Determine the (x, y) coordinate at the center of the cell enclosing the given text.  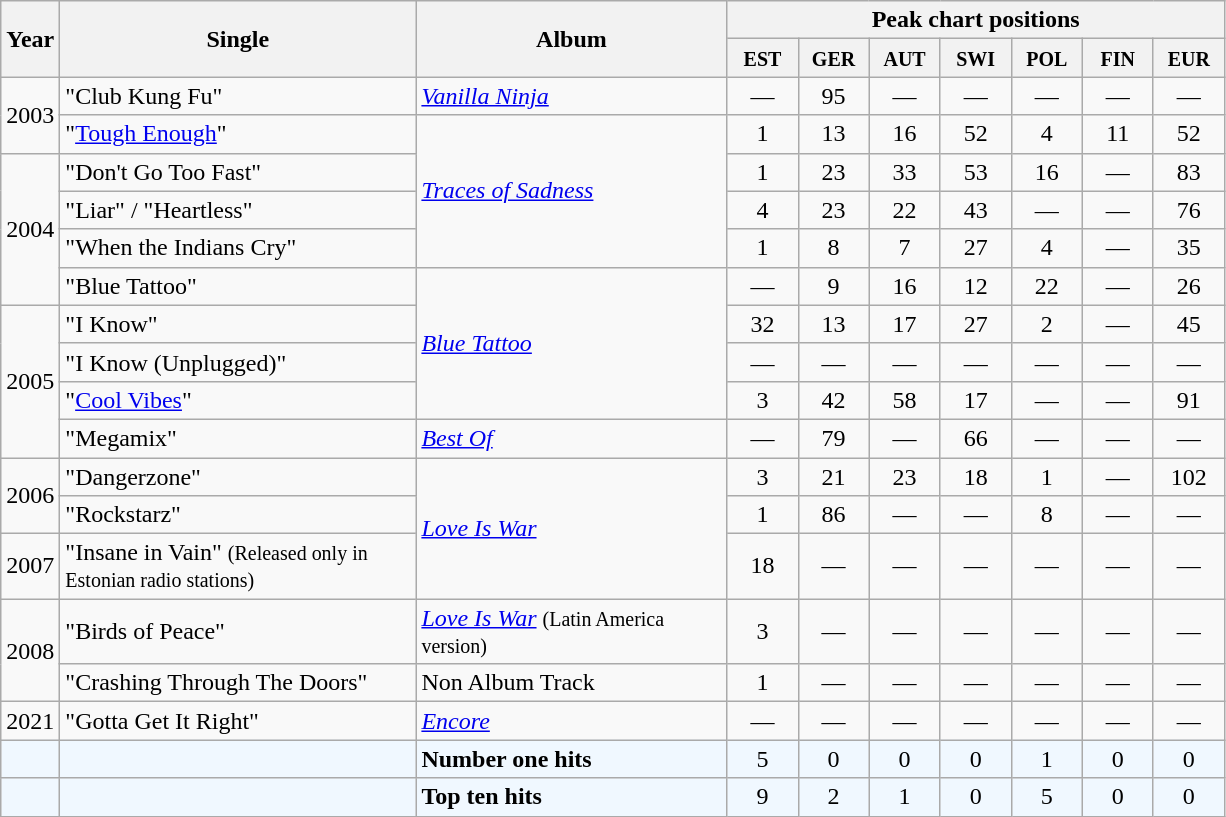
2003 (30, 115)
45 (1188, 324)
Album (572, 39)
79 (834, 438)
Year (30, 39)
86 (834, 515)
"I Know (Unplugged)" (238, 362)
Single (238, 39)
58 (904, 400)
2004 (30, 229)
2007 (30, 566)
"Cool Vibes" (238, 400)
66 (976, 438)
2006 (30, 496)
32 (762, 324)
7 (904, 248)
91 (1188, 400)
102 (1188, 477)
43 (976, 210)
Peak chart positions (976, 20)
53 (976, 172)
21 (834, 477)
11 (1118, 134)
Vanilla Ninja (572, 96)
Love Is War (572, 528)
"Gotta Get It Right" (238, 721)
POL (1046, 58)
FIN (1118, 58)
Traces of Sadness (572, 191)
95 (834, 96)
"Rockstarz" (238, 515)
"Insane in Vain" (Released only in Estonian radio stations) (238, 566)
Blue Tattoo (572, 343)
33 (904, 172)
SWI (976, 58)
"Crashing Through The Doors" (238, 683)
2005 (30, 381)
EUR (1188, 58)
83 (1188, 172)
"Club Kung Fu" (238, 96)
2021 (30, 721)
GER (834, 58)
"Liar" / "Heartless" (238, 210)
Number one hits (572, 759)
Non Album Track (572, 683)
"Don't Go Too Fast" (238, 172)
"Megamix" (238, 438)
12 (976, 286)
"Dangerzone" (238, 477)
"Birds of Peace" (238, 632)
26 (1188, 286)
"Blue Tattoo" (238, 286)
"I Know" (238, 324)
42 (834, 400)
AUT (904, 58)
"When the Indians Cry" (238, 248)
2008 (30, 650)
Love Is War (Latin America version) (572, 632)
Top ten hits (572, 797)
EST (762, 58)
Best Of (572, 438)
"Tough Enough" (238, 134)
35 (1188, 248)
76 (1188, 210)
Encore (572, 721)
